Find where the given text appears and provide that cell's center as [x, y] coordinate. 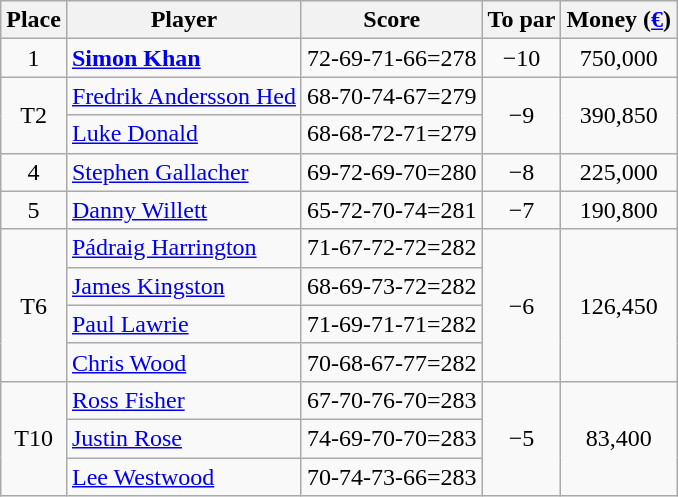
To par [522, 20]
750,000 [619, 58]
Danny Willett [184, 210]
T10 [34, 438]
74-69-70-70=283 [392, 438]
Score [392, 20]
Paul Lawrie [184, 324]
Simon Khan [184, 58]
70-68-67-77=282 [392, 362]
71-67-72-72=282 [392, 248]
68-69-73-72=282 [392, 286]
190,800 [619, 210]
Player [184, 20]
James Kingston [184, 286]
Place [34, 20]
Fredrik Andersson Hed [184, 96]
Ross Fisher [184, 400]
72-69-71-66=278 [392, 58]
Money (€) [619, 20]
Chris Wood [184, 362]
68-70-74-67=279 [392, 96]
Luke Donald [184, 134]
67-70-76-70=283 [392, 400]
−6 [522, 305]
390,850 [619, 115]
1 [34, 58]
83,400 [619, 438]
5 [34, 210]
T2 [34, 115]
70-74-73-66=283 [392, 477]
T6 [34, 305]
68-68-72-71=279 [392, 134]
69-72-69-70=280 [392, 172]
Justin Rose [184, 438]
126,450 [619, 305]
225,000 [619, 172]
Lee Westwood [184, 477]
−7 [522, 210]
Pádraig Harrington [184, 248]
−5 [522, 438]
Stephen Gallacher [184, 172]
−9 [522, 115]
71-69-71-71=282 [392, 324]
−10 [522, 58]
4 [34, 172]
−8 [522, 172]
65-72-70-74=281 [392, 210]
